Return the [x, y] coordinate for the center point of the cell that contains the specified text.  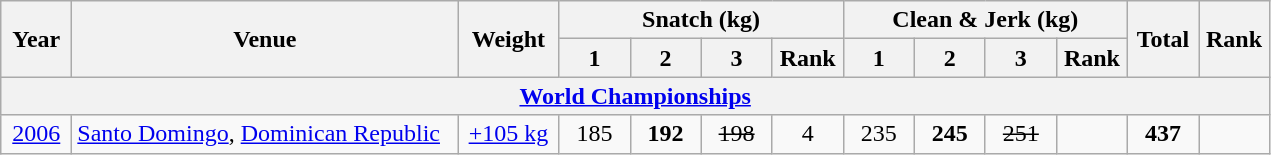
Clean & Jerk (kg) [985, 20]
World Championships [636, 96]
Snatch (kg) [701, 20]
Year [36, 39]
185 [594, 134]
235 [878, 134]
245 [950, 134]
Total [1162, 39]
198 [736, 134]
437 [1162, 134]
Weight [508, 39]
Venue [265, 39]
192 [666, 134]
4 [808, 134]
2006 [36, 134]
+105 kg [508, 134]
251 [1020, 134]
Santo Domingo, Dominican Republic [265, 134]
